Scan for the cell matching the given text and deliver its [X, Y] coordinate at center. 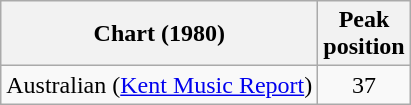
37 [364, 85]
Chart (1980) [160, 34]
Australian (Kent Music Report) [160, 85]
Peakposition [364, 34]
